Locate the cell with the specified text and output its (X, Y) center coordinate. 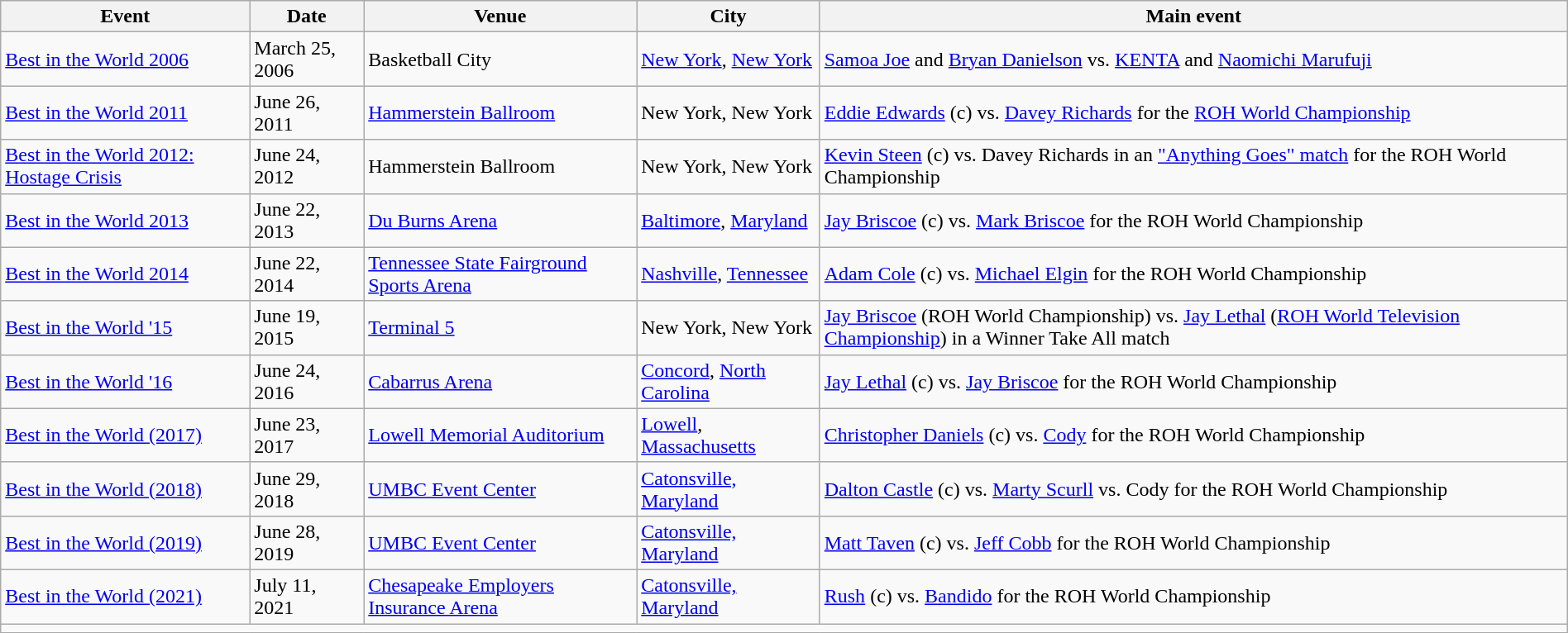
Rush (c) vs. Bandido for the ROH World Championship (1193, 597)
Eddie Edwards (c) vs. Davey Richards for the ROH World Championship (1193, 112)
Best in the World (2021) (126, 597)
Venue (500, 17)
Tennessee State Fairground Sports Arena (500, 274)
Best in the World '15 (126, 327)
Date (307, 17)
Chesapeake Employers Insurance Arena (500, 597)
Cabarrus Arena (500, 382)
Main event (1193, 17)
Best in the World (2019) (126, 542)
July 11, 2021 (307, 597)
City (729, 17)
Event (126, 17)
Best in the World 2006 (126, 59)
Jay Briscoe (c) vs. Mark Briscoe for the ROH World Championship (1193, 220)
Basketball City (500, 59)
June 23, 2017 (307, 435)
Adam Cole (c) vs. Michael Elgin for the ROH World Championship (1193, 274)
Best in the World '16 (126, 382)
Jay Lethal (c) vs. Jay Briscoe for the ROH World Championship (1193, 382)
Dalton Castle (c) vs. Marty Scurll vs. Cody for the ROH World Championship (1193, 489)
Best in the World 2011 (126, 112)
Terminal 5 (500, 327)
June 24, 2012 (307, 167)
June 22, 2014 (307, 274)
Best in the World 2012: Hostage Crisis (126, 167)
Lowell, Massachusetts (729, 435)
Lowell Memorial Auditorium (500, 435)
Baltimore, Maryland (729, 220)
June 24, 2016 (307, 382)
Jay Briscoe (ROH World Championship) vs. Jay Lethal (ROH World Television Championship) in a Winner Take All match (1193, 327)
June 22, 2013 (307, 220)
Best in the World (2018) (126, 489)
Best in the World (2017) (126, 435)
June 28, 2019 (307, 542)
Samoa Joe and Bryan Danielson vs. KENTA and Naomichi Marufuji (1193, 59)
Best in the World 2013 (126, 220)
Concord, North Carolina (729, 382)
Best in the World 2014 (126, 274)
March 25, 2006 (307, 59)
Matt Taven (c) vs. Jeff Cobb for the ROH World Championship (1193, 542)
June 19, 2015 (307, 327)
Nashville, Tennessee (729, 274)
Kevin Steen (c) vs. Davey Richards in an "Anything Goes" match for the ROH World Championship (1193, 167)
June 29, 2018 (307, 489)
Du Burns Arena (500, 220)
Christopher Daniels (c) vs. Cody for the ROH World Championship (1193, 435)
June 26, 2011 (307, 112)
